Extract the (x, y) coordinate from the center of the cell holding the provided text.  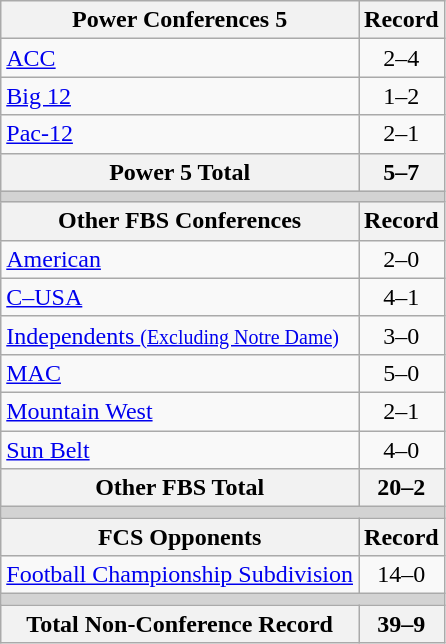
20–2 (402, 488)
Pac-12 (180, 134)
Total Non-Conference Record (180, 624)
C–USA (180, 297)
Football Championship Subdivision (180, 575)
ACC (180, 58)
5–7 (402, 172)
14–0 (402, 575)
4–1 (402, 297)
4–0 (402, 449)
Power Conferences 5 (180, 20)
Other FBS Conferences (180, 221)
Other FBS Total (180, 488)
American (180, 259)
2–4 (402, 58)
Sun Belt (180, 449)
Big 12 (180, 96)
5–0 (402, 373)
1–2 (402, 96)
39–9 (402, 624)
MAC (180, 373)
Independents (Excluding Notre Dame) (180, 335)
Mountain West (180, 411)
3–0 (402, 335)
FCS Opponents (180, 537)
Power 5 Total (180, 172)
2–0 (402, 259)
